Identify which cell holds the provided text, then report its [X, Y] central coordinate. 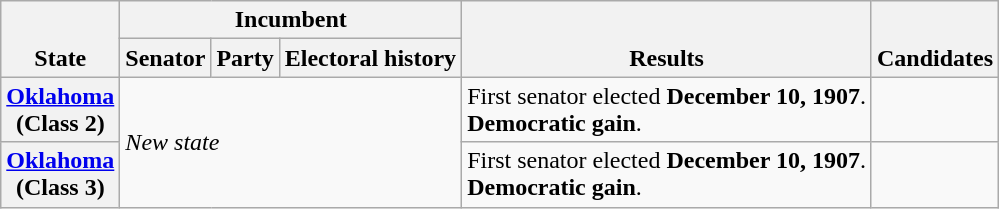
State [60, 39]
Party [245, 58]
Candidates [934, 39]
Oklahoma(Class 2) [60, 110]
Electoral history [370, 58]
Incumbent [291, 20]
New state [291, 142]
Oklahoma(Class 3) [60, 174]
Results [667, 39]
Senator [166, 58]
